Search for the cell housing the specified text and yield its [X, Y] center coordinate. 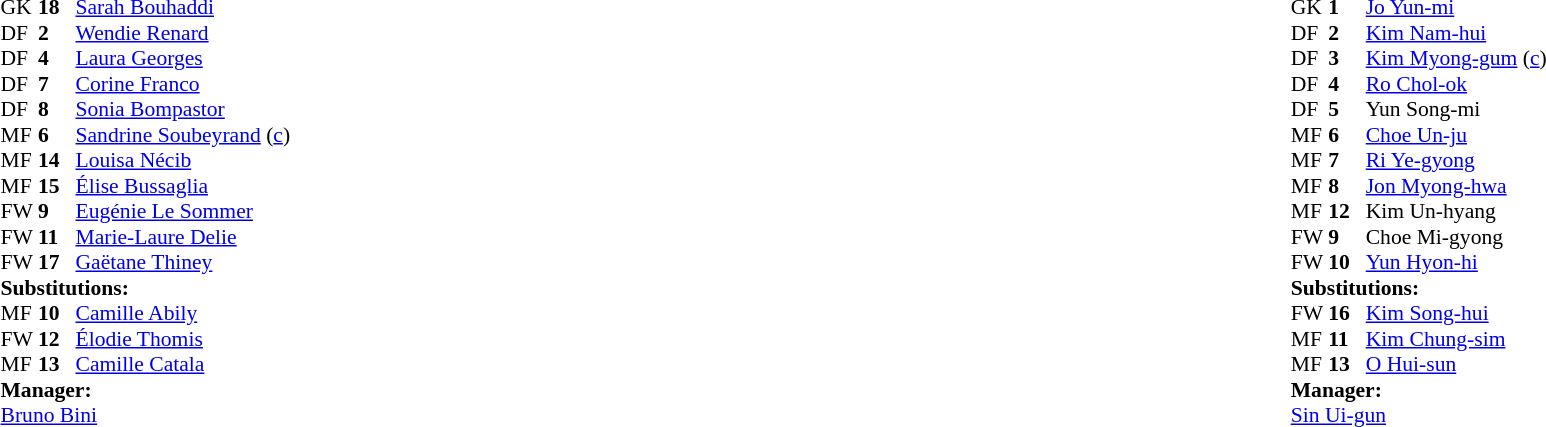
15 [57, 186]
Corine Franco [184, 84]
5 [1347, 109]
3 [1347, 59]
Eugénie Le Sommer [184, 211]
Gaëtane Thiney [184, 263]
Camille Catala [184, 365]
Sonia Bompastor [184, 109]
Marie-Laure Delie [184, 237]
Sandrine Soubeyrand (c) [184, 135]
Louisa Nécib [184, 161]
14 [57, 161]
Substitutions: [145, 288]
Manager: [145, 390]
Élise Bussaglia [184, 186]
Camille Abily [184, 313]
Laura Georges [184, 59]
Élodie Thomis [184, 339]
17 [57, 263]
Wendie Renard [184, 33]
16 [1347, 313]
